Return the (X, Y) coordinate for the center point of the cell that contains the specified text.  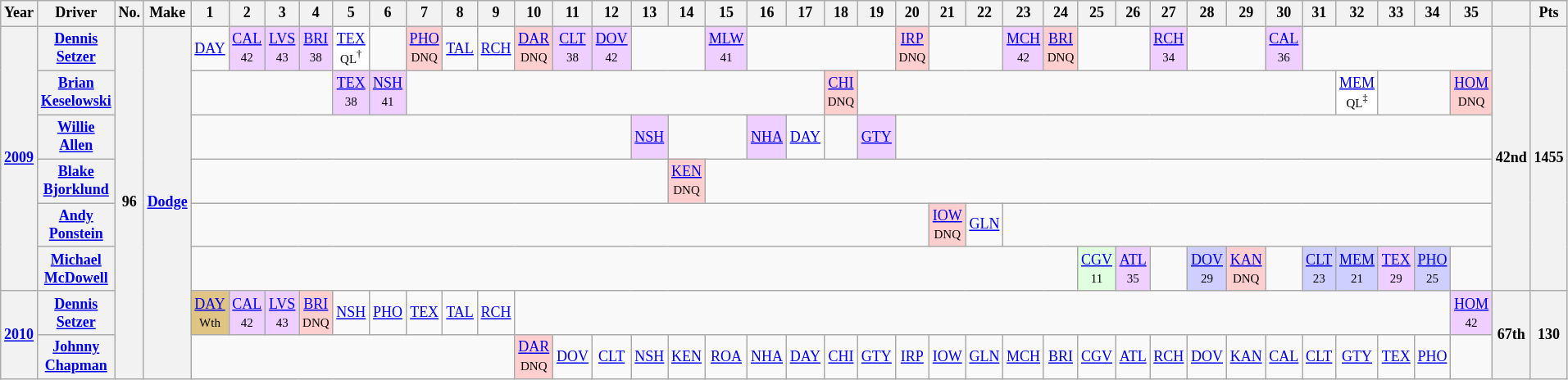
Year (20, 13)
3 (282, 13)
Driver (75, 13)
Brian Keselowski (75, 93)
34 (1433, 13)
IRPDNQ (911, 48)
9 (496, 13)
BRI38 (316, 48)
TEX29 (1396, 269)
42nd (1511, 159)
IRP (911, 357)
31 (1320, 13)
10 (534, 13)
TEXQL† (351, 48)
No. (130, 13)
13 (649, 13)
CAL (1284, 357)
35 (1472, 13)
DOV29 (1207, 269)
CHIDNQ (841, 93)
21 (948, 13)
CLT38 (573, 48)
32 (1357, 13)
Andy Ponstein (75, 225)
96 (130, 202)
6 (389, 13)
25 (1097, 13)
8 (460, 13)
29 (1246, 13)
Johnny Chapman (75, 357)
Michael McDowell (75, 269)
19 (877, 13)
28 (1207, 13)
ROA (726, 357)
1 (210, 13)
18 (841, 13)
KEN (687, 357)
5 (351, 13)
30 (1284, 13)
CGV (1097, 357)
7 (425, 13)
HOMDNQ (1472, 93)
HOM42 (1472, 313)
16 (767, 13)
KANDNQ (1246, 269)
KENDNQ (687, 181)
130 (1549, 334)
2 (248, 13)
IOWDNQ (948, 225)
Dodge (167, 202)
2010 (20, 334)
CGV11 (1097, 269)
DOV42 (611, 48)
17 (805, 13)
CLT23 (1320, 269)
Blake Bjorklund (75, 181)
PHODNQ (425, 48)
27 (1169, 13)
22 (984, 13)
ATL35 (1133, 269)
12 (611, 13)
KAN (1246, 357)
MEMQL‡ (1357, 93)
BRI (1061, 357)
11 (573, 13)
23 (1024, 13)
4 (316, 13)
MCH (1024, 357)
TEX38 (351, 93)
1455 (1549, 159)
24 (1061, 13)
67th (1511, 334)
ATL (1133, 357)
RCH34 (1169, 48)
NSH41 (389, 93)
Make (167, 13)
IOW (948, 357)
MEM21 (1357, 269)
MLW41 (726, 48)
33 (1396, 13)
MCH42 (1024, 48)
Willie Allen (75, 137)
DAYWth (210, 313)
15 (726, 13)
14 (687, 13)
2009 (20, 159)
20 (911, 13)
CAL36 (1284, 48)
CHI (841, 357)
PHO25 (1433, 269)
26 (1133, 13)
Pts (1549, 13)
